Find where the given text appears and provide that cell's center as (X, Y) coordinate. 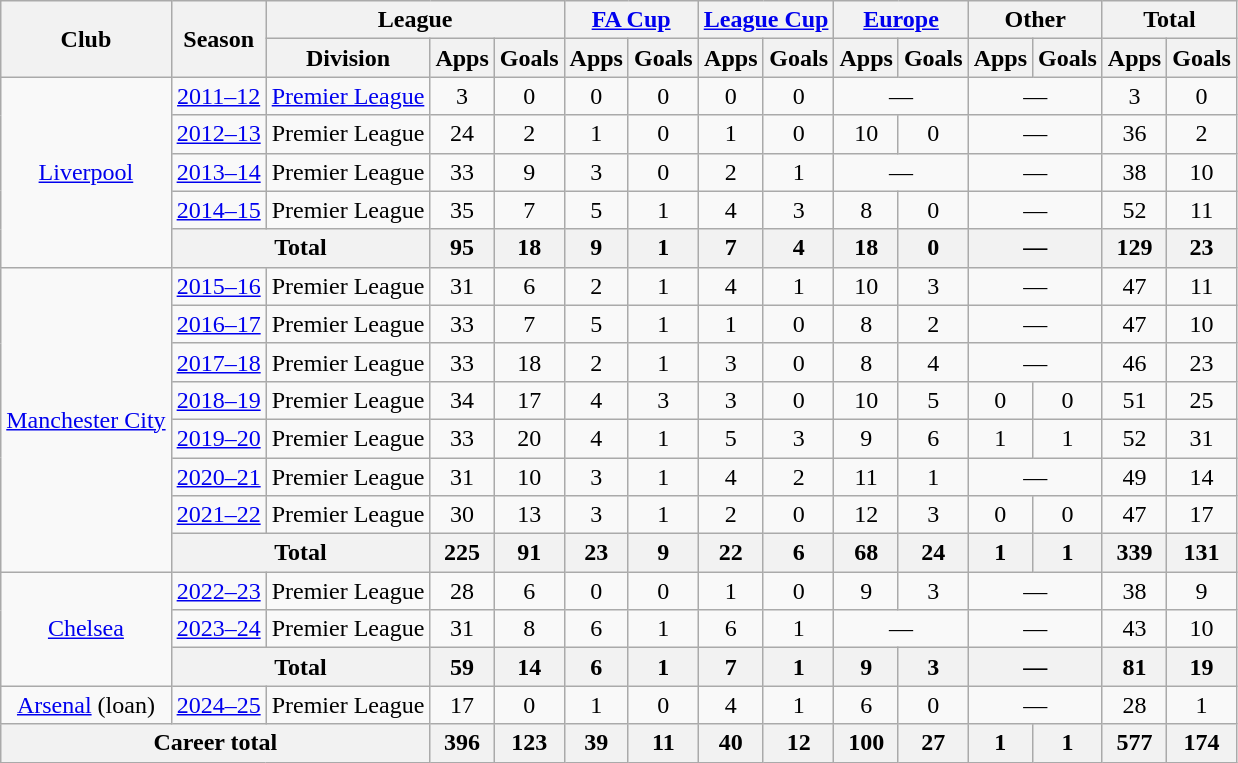
49 (1134, 477)
100 (866, 743)
Liverpool (86, 172)
2018–19 (218, 400)
27 (933, 743)
2014–15 (218, 210)
131 (1202, 553)
81 (1134, 667)
2020–21 (218, 477)
46 (1134, 362)
68 (866, 553)
League (415, 20)
30 (462, 515)
2024–25 (218, 705)
Arsenal (loan) (86, 705)
2016–17 (218, 324)
36 (1134, 134)
35 (462, 210)
339 (1134, 553)
Division (348, 58)
577 (1134, 743)
59 (462, 667)
Manchester City (86, 419)
34 (462, 400)
2011–12 (218, 96)
25 (1202, 400)
225 (462, 553)
396 (462, 743)
2021–22 (218, 515)
95 (462, 248)
20 (529, 438)
FA Cup (631, 20)
2012–13 (218, 134)
13 (529, 515)
123 (529, 743)
League Cup (766, 20)
91 (529, 553)
40 (730, 743)
Season (218, 39)
2019–20 (218, 438)
2013–14 (218, 172)
Other (1035, 20)
174 (1202, 743)
2015–16 (218, 286)
19 (1202, 667)
Club (86, 39)
43 (1134, 629)
Europe (901, 20)
Career total (216, 743)
129 (1134, 248)
22 (730, 553)
39 (596, 743)
2022–23 (218, 591)
2017–18 (218, 362)
51 (1134, 400)
Chelsea (86, 629)
2023–24 (218, 629)
